From the cell containing the given text, extract its center point as [X, Y] coordinate. 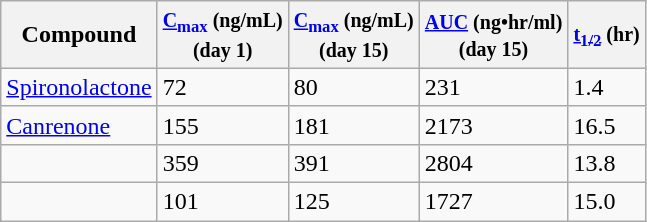
Compound [79, 35]
2173 [494, 125]
72 [222, 87]
359 [222, 163]
16.5 [606, 125]
1.4 [606, 87]
Spironolactone [79, 87]
231 [494, 87]
101 [222, 201]
155 [222, 125]
1727 [494, 201]
Cmax (ng/mL)(day 15) [354, 35]
Cmax (ng/mL)(day 1) [222, 35]
391 [354, 163]
2804 [494, 163]
80 [354, 87]
15.0 [606, 201]
13.8 [606, 163]
AUC (ng•hr/ml)(day 15) [494, 35]
181 [354, 125]
125 [354, 201]
t1/2 (hr) [606, 35]
Canrenone [79, 125]
